Locate the cell with the specified text and output its [x, y] center coordinate. 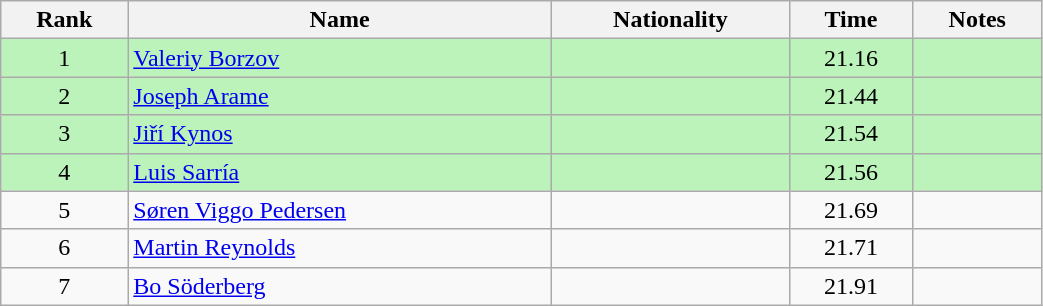
2 [64, 96]
Valeriy Borzov [340, 58]
21.91 [850, 286]
21.44 [850, 96]
Rank [64, 20]
3 [64, 134]
Notes [978, 20]
21.54 [850, 134]
Time [850, 20]
5 [64, 210]
21.16 [850, 58]
Nationality [670, 20]
Luis Sarría [340, 172]
21.56 [850, 172]
21.69 [850, 210]
Søren Viggo Pedersen [340, 210]
Joseph Arame [340, 96]
1 [64, 58]
Jiří Kynos [340, 134]
7 [64, 286]
4 [64, 172]
Martin Reynolds [340, 248]
Name [340, 20]
Bo Söderberg [340, 286]
6 [64, 248]
21.71 [850, 248]
